Determine the [X, Y] coordinate at the center of the cell enclosing the given text.  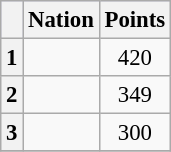
2 [12, 95]
Points [134, 20]
1 [12, 58]
Nation [61, 20]
300 [134, 133]
349 [134, 95]
420 [134, 58]
3 [12, 133]
